Return [X, Y] of the center of cell containing provided text 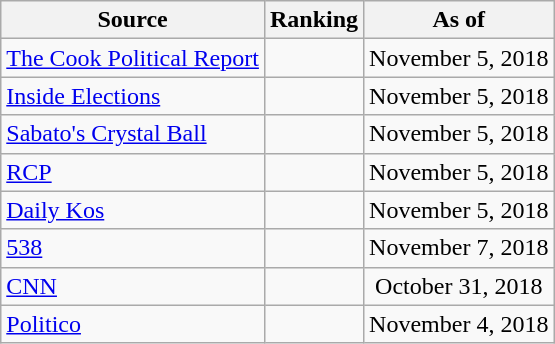
538 [133, 248]
CNN [133, 286]
Ranking [314, 20]
Source [133, 20]
The Cook Political Report [133, 58]
As of [459, 20]
Daily Kos [133, 210]
November 7, 2018 [459, 248]
RCP [133, 172]
October 31, 2018 [459, 286]
Politico [133, 324]
Sabato's Crystal Ball [133, 134]
November 4, 2018 [459, 324]
Inside Elections [133, 96]
